Return [X, Y] of the center of cell containing provided text 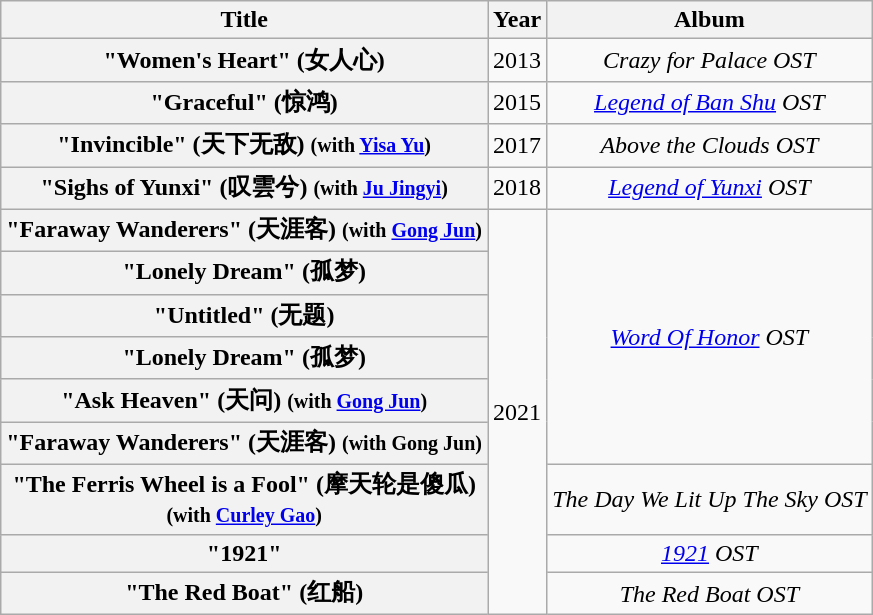
2021 [518, 412]
"The Ferris Wheel is a Fool" (摩天轮是傻瓜)(with Curley Gao) [244, 499]
Title [244, 20]
1921 OST [710, 553]
Album [710, 20]
"1921" [244, 553]
Legend of Yunxi OST [710, 188]
The Day We Lit Up The Sky OST [710, 499]
2013 [518, 60]
Legend of Ban Shu OST [710, 102]
"Invincible" (天下无敌) (with Yisa Yu) [244, 146]
Crazy for Palace OST [710, 60]
Word Of Honor OST [710, 336]
"Sighs of Yunxi" (叹雲兮) (with Ju Jingyi) [244, 188]
"The Red Boat" (红船) [244, 594]
2015 [518, 102]
"Ask Heaven" (天问) (with Gong Jun) [244, 400]
"Graceful" (惊鸿) [244, 102]
2018 [518, 188]
Above the Clouds OST [710, 146]
2017 [518, 146]
"Untitled" (无题) [244, 316]
"Women's Heart" (女人心) [244, 60]
Year [518, 20]
The Red Boat OST [710, 594]
